From the cell containing the given text, extract its center point as (X, Y) coordinate. 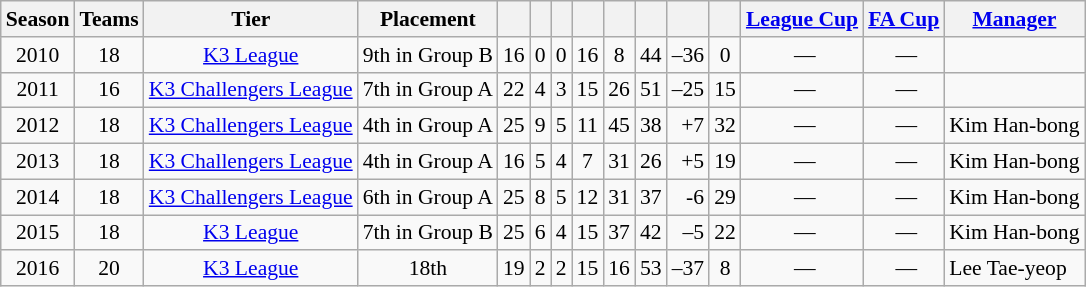
9th in Group B (428, 55)
12 (588, 197)
–37 (688, 269)
18th (428, 269)
2015 (38, 233)
Season (38, 19)
38 (651, 126)
29 (725, 197)
2013 (38, 162)
42 (651, 233)
11 (588, 126)
6th in Group A (428, 197)
Tier (251, 19)
Manager (1014, 19)
–5 (688, 233)
Lee Tae-yeop (1014, 269)
6 (540, 233)
45 (619, 126)
53 (651, 269)
2016 (38, 269)
+7 (688, 126)
-6 (688, 197)
20 (108, 269)
–36 (688, 55)
2014 (38, 197)
32 (725, 126)
2012 (38, 126)
7th in Group A (428, 90)
Teams (108, 19)
44 (651, 55)
7th in Group B (428, 233)
FA Cup (904, 19)
7 (588, 162)
+5 (688, 162)
2011 (38, 90)
2010 (38, 55)
3 (562, 90)
9 (540, 126)
51 (651, 90)
Placement (428, 19)
League Cup (802, 19)
–25 (688, 90)
